Locate the cell with the specified text and output its (x, y) center coordinate. 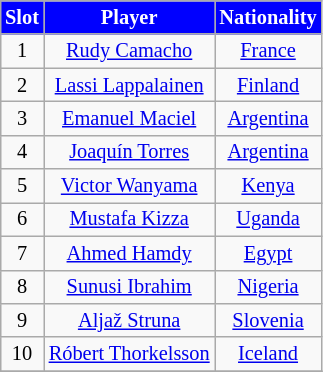
Róbert Thorkelsson (130, 354)
6 (22, 219)
Player (130, 17)
4 (22, 152)
2 (22, 85)
Egypt (268, 253)
Joaquín Torres (130, 152)
Nationality (268, 17)
Aljaž Struna (130, 320)
8 (22, 287)
Lassi Lappalainen (130, 85)
3 (22, 118)
1 (22, 51)
Ahmed Hamdy (130, 253)
Iceland (268, 354)
9 (22, 320)
Uganda (268, 219)
5 (22, 186)
Kenya (268, 186)
Nigeria (268, 287)
France (268, 51)
Slot (22, 17)
Victor Wanyama (130, 186)
Emanuel Maciel (130, 118)
Rudy Camacho (130, 51)
10 (22, 354)
Mustafa Kizza (130, 219)
7 (22, 253)
Finland (268, 85)
Slovenia (268, 320)
Sunusi Ibrahim (130, 287)
